For the text-containing cell, return its midpoint in (x, y) coordinate format. 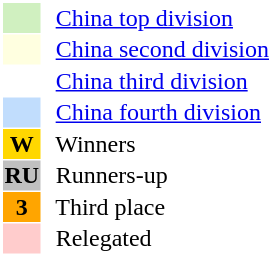
Winners (156, 144)
China fourth division (156, 113)
China top division (156, 18)
W (22, 144)
Runners-up (156, 175)
Relegated (156, 239)
China third division (156, 81)
RU (22, 175)
3 (22, 207)
Third place (156, 207)
China second division (156, 49)
